Return [X, Y] of the center of cell containing provided text 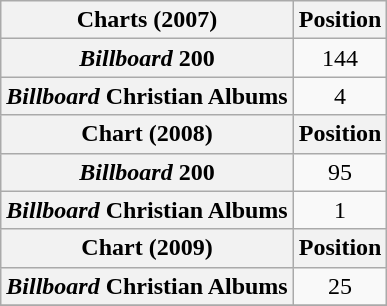
144 [340, 58]
4 [340, 96]
1 [340, 210]
Chart (2009) [147, 248]
25 [340, 286]
95 [340, 172]
Charts (2007) [147, 20]
Chart (2008) [147, 134]
